Identify which cell holds the provided text, then report its [X, Y] central coordinate. 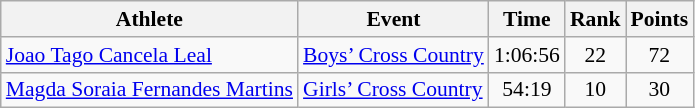
1:06:56 [527, 55]
Joao Tago Cancela Leal [150, 55]
Event [394, 19]
Points [660, 19]
22 [596, 55]
72 [660, 55]
Boys’ Cross Country [394, 55]
Athlete [150, 19]
10 [596, 90]
Rank [596, 19]
Magda Soraia Fernandes Martins [150, 90]
54:19 [527, 90]
Time [527, 19]
Girls’ Cross Country [394, 90]
30 [660, 90]
